Determine the (X, Y) coordinate at the center of the cell enclosing the given text.  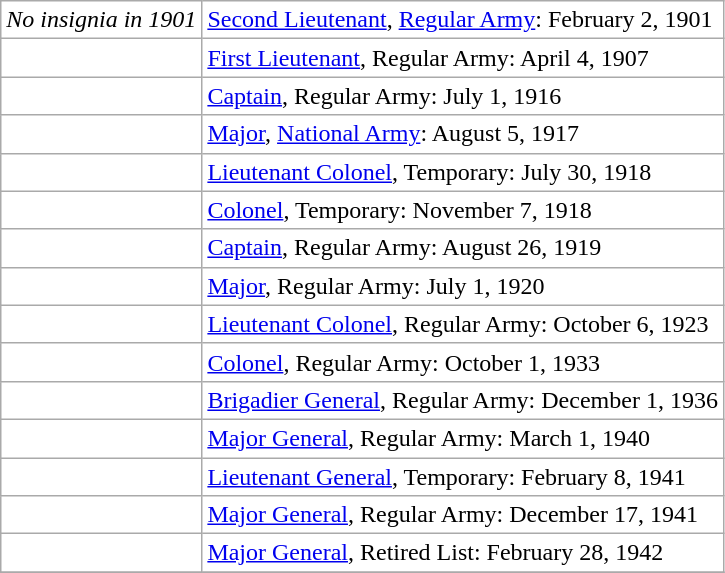
Major General, Retired List: February 28, 1942 (463, 553)
Major, National Army: August 5, 1917 (463, 134)
Lieutenant General, Temporary: February 8, 1941 (463, 477)
Brigadier General, Regular Army: December 1, 1936 (463, 400)
Major General, Regular Army: March 1, 1940 (463, 438)
Colonel, Regular Army: October 1, 1933 (463, 362)
Major, Regular Army: July 1, 1920 (463, 286)
Second Lieutenant, Regular Army: February 2, 1901 (463, 20)
First Lieutenant, Regular Army: April 4, 1907 (463, 58)
Lieutenant Colonel, Regular Army: October 6, 1923 (463, 324)
Captain, Regular Army: July 1, 1916 (463, 96)
No insignia in 1901 (102, 20)
Major General, Regular Army: December 17, 1941 (463, 515)
Lieutenant Colonel, Temporary: July 30, 1918 (463, 172)
Captain, Regular Army: August 26, 1919 (463, 248)
Colonel, Temporary: November 7, 1918 (463, 210)
